Output the (X, Y) coordinate of the center of the cell containing the given text.  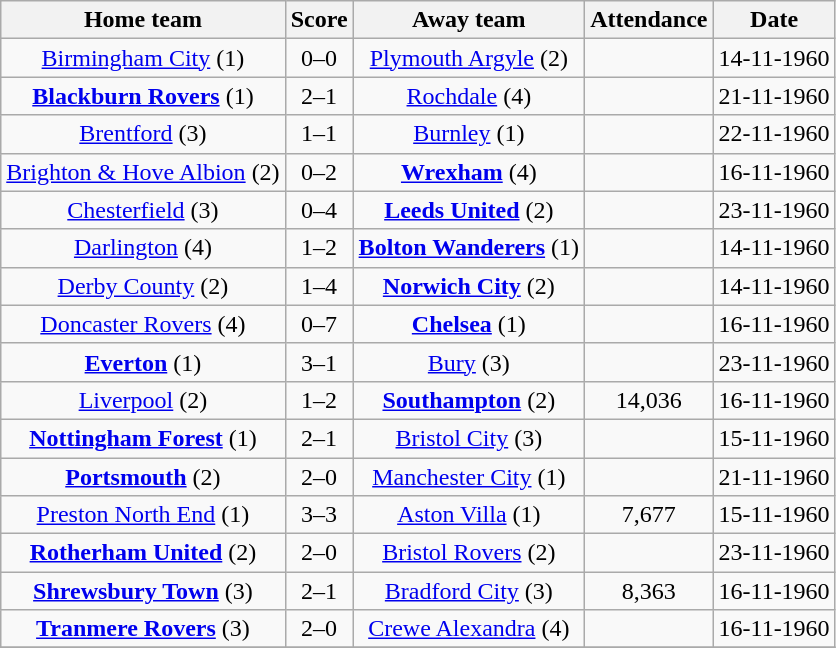
Aston Villa (1) (469, 515)
3–3 (319, 515)
Bolton Wanderers (1) (469, 248)
Portsmouth (2) (143, 477)
Blackburn Rovers (1) (143, 96)
Crewe Alexandra (4) (469, 629)
Nottingham Forest (1) (143, 438)
Wrexham (4) (469, 172)
Rochdale (4) (469, 96)
Bristol Rovers (2) (469, 553)
7,677 (649, 515)
Date (774, 20)
Leeds United (2) (469, 210)
Bradford City (3) (469, 591)
Score (319, 20)
14,036 (649, 400)
Tranmere Rovers (3) (143, 629)
Bristol City (3) (469, 438)
Chelsea (1) (469, 324)
Shrewsbury Town (3) (143, 591)
Away team (469, 20)
22-11-1960 (774, 134)
Attendance (649, 20)
Doncaster Rovers (4) (143, 324)
Burnley (1) (469, 134)
Plymouth Argyle (2) (469, 58)
0–4 (319, 210)
Preston North End (1) (143, 515)
Manchester City (1) (469, 477)
Rotherham United (2) (143, 553)
Brentford (3) (143, 134)
Chesterfield (3) (143, 210)
Brighton & Hove Albion (2) (143, 172)
1–4 (319, 286)
Birmingham City (1) (143, 58)
Liverpool (2) (143, 400)
0–7 (319, 324)
8,363 (649, 591)
1–1 (319, 134)
Home team (143, 20)
Derby County (2) (143, 286)
Southampton (2) (469, 400)
Norwich City (2) (469, 286)
0–0 (319, 58)
3–1 (319, 362)
0–2 (319, 172)
Bury (3) (469, 362)
Everton (1) (143, 362)
Darlington (4) (143, 248)
